Return the (x, y) coordinate for the center point of the cell that contains the specified text.  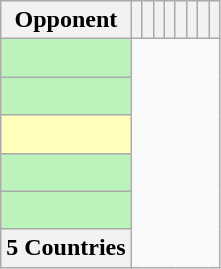
Opponent (66, 20)
5 Countries (66, 248)
